Pinpoint the cell where the given text exists, returning its [x, y] midpoint coordinate. 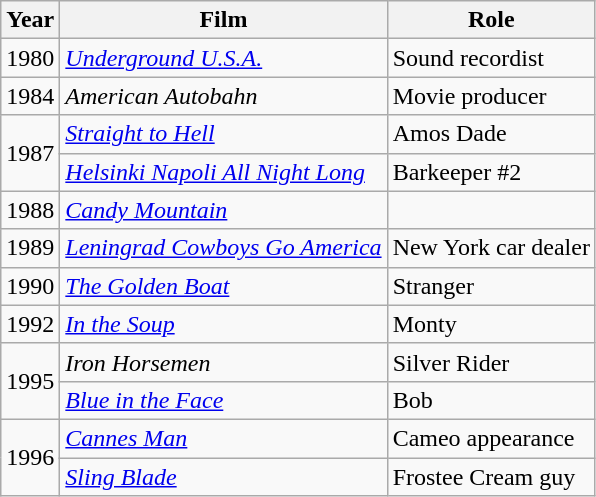
Role [491, 20]
Straight to Hell [224, 134]
Barkeeper #2 [491, 172]
1995 [30, 381]
1990 [30, 286]
Sound recordist [491, 58]
Bob [491, 400]
Blue in the Face [224, 400]
Movie producer [491, 96]
Film [224, 20]
Amos Dade [491, 134]
1988 [30, 210]
Underground U.S.A. [224, 58]
Candy Mountain [224, 210]
Frostee Cream guy [491, 477]
Leningrad Cowboys Go America [224, 248]
American Autobahn [224, 96]
1987 [30, 153]
Monty [491, 324]
Cameo appearance [491, 438]
1996 [30, 457]
Iron Horsemen [224, 362]
Helsinki Napoli All Night Long [224, 172]
Stranger [491, 286]
The Golden Boat [224, 286]
In the Soup [224, 324]
1989 [30, 248]
1992 [30, 324]
Sling Blade [224, 477]
1984 [30, 96]
Year [30, 20]
Silver Rider [491, 362]
New York car dealer [491, 248]
Cannes Man [224, 438]
1980 [30, 58]
